For the text-containing cell, return its midpoint in (X, Y) coordinate format. 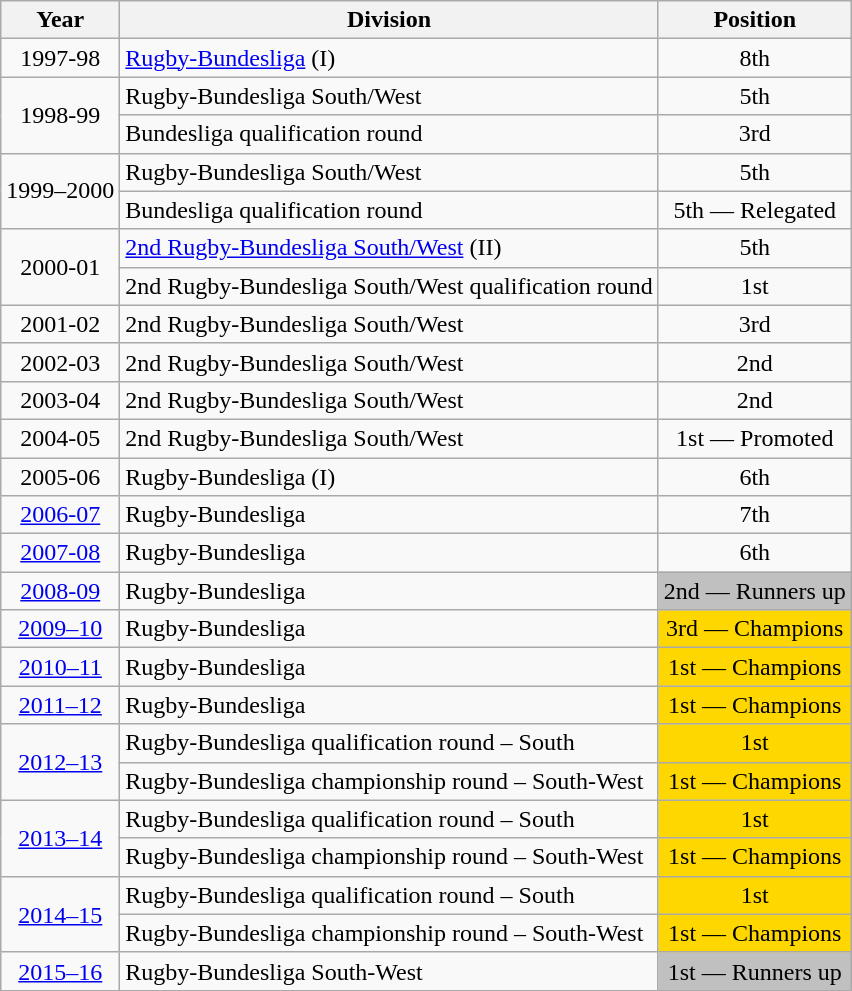
1st — Promoted (754, 438)
2009–10 (60, 629)
1st — Runners up (754, 971)
2000-01 (60, 267)
2004-05 (60, 438)
1998-99 (60, 115)
2015–16 (60, 971)
2nd Rugby-Bundesliga South/West (II) (389, 248)
2006-07 (60, 515)
Position (754, 20)
2001-02 (60, 324)
8th (754, 58)
1997-98 (60, 58)
2010–11 (60, 667)
2014–15 (60, 914)
2003-04 (60, 400)
3rd — Champions (754, 629)
1999–2000 (60, 191)
2002-03 (60, 362)
2007-08 (60, 553)
2013–14 (60, 838)
2nd — Runners up (754, 591)
5th — Relegated (754, 210)
7th (754, 515)
2012–13 (60, 762)
Rugby-Bundesliga South-West (389, 971)
2008-09 (60, 591)
Division (389, 20)
2011–12 (60, 705)
2nd Rugby-Bundesliga South/West qualification round (389, 286)
Year (60, 20)
2005-06 (60, 477)
